Provide the (X, Y) coordinate of the cell's center where the given text is located.  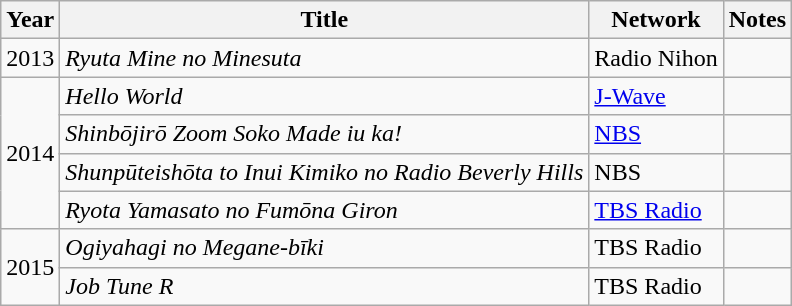
Network (656, 20)
Radio Nihon (656, 58)
Ryota Yamasato no Fumōna Giron (324, 210)
Ogiyahagi no Megane-bīki (324, 248)
2015 (30, 267)
Notes (757, 20)
2014 (30, 153)
Job Tune R (324, 286)
Ryuta Mine no Minesuta (324, 58)
Shunpūteishōta to Inui Kimiko no Radio Beverly Hills (324, 172)
Year (30, 20)
Title (324, 20)
2013 (30, 58)
Hello World (324, 96)
Shinbōjirō Zoom Soko Made iu ka! (324, 134)
J-Wave (656, 96)
